Output the [x, y] coordinate of the center of the cell containing the given text.  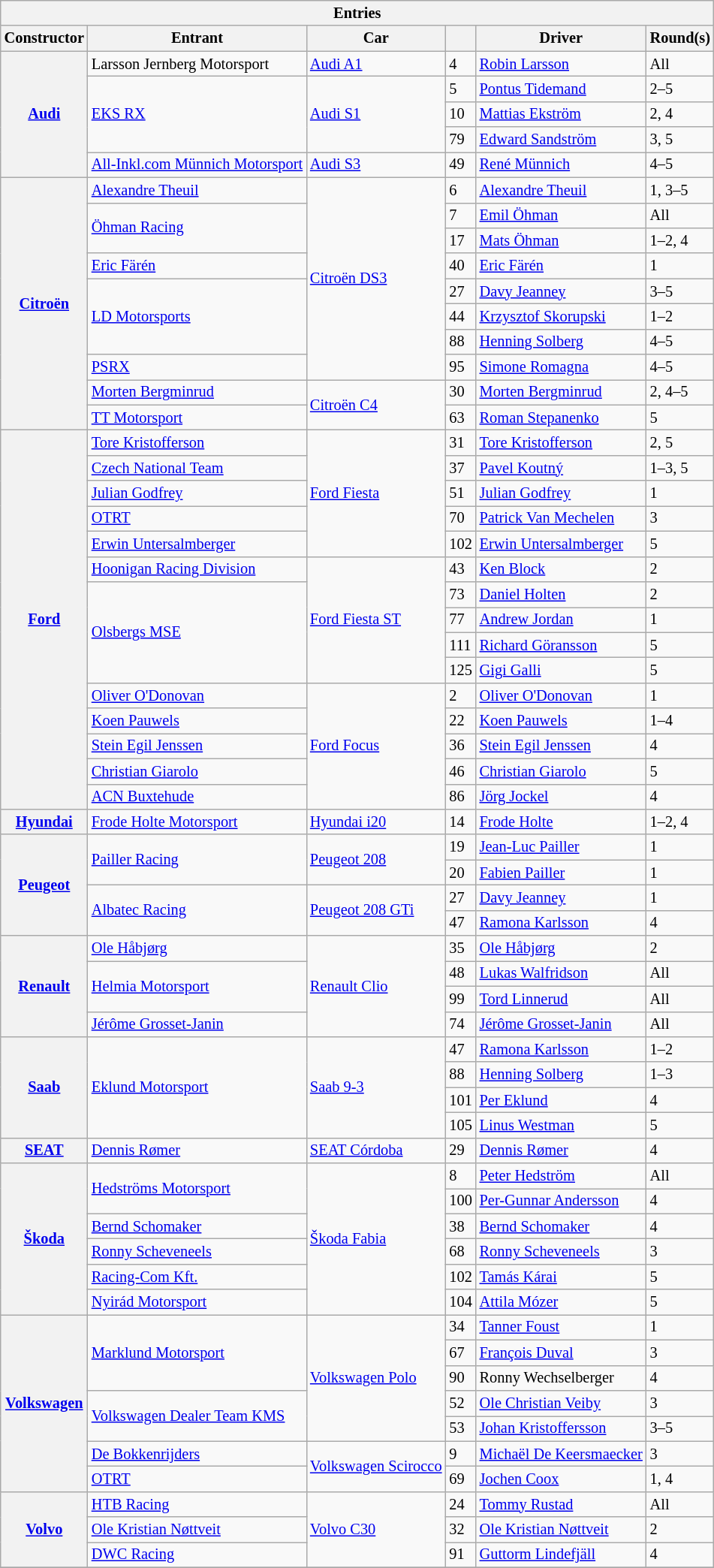
1–4 [680, 721]
SEAT Córdoba [375, 1150]
Audi S3 [375, 164]
7 [460, 216]
Attila Mózer [562, 1302]
6 [460, 190]
ACN Buxtehude [197, 797]
Renault [44, 987]
Ford Fiesta [375, 493]
Krzysztof Skorupski [562, 316]
Volvo C30 [375, 1529]
40 [460, 266]
86 [460, 797]
105 [460, 1125]
Ford Fiesta ST [375, 620]
70 [460, 518]
DWC Racing [197, 1554]
Škoda [44, 1239]
Pailler Racing [197, 859]
1, 4 [680, 1479]
46 [460, 771]
Tommy Rustad [562, 1504]
Per Eklund [562, 1100]
63 [460, 418]
10 [460, 114]
Racing-Com Kft. [197, 1277]
Linus Westman [562, 1125]
8 [460, 1176]
HTB Racing [197, 1504]
LD Motorsports [197, 317]
Michaël De Keersmaecker [562, 1454]
1–3, 5 [680, 468]
Daniel Holten [562, 594]
95 [460, 367]
125 [460, 670]
90 [460, 1378]
Edward Sandström [562, 140]
Frode Holte Motorsport [197, 822]
Pontus Tidemand [562, 89]
Larsson Jernberg Motorsport [197, 64]
68 [460, 1252]
Jörg Jockel [562, 797]
14 [460, 822]
29 [460, 1150]
Guttorm Lindefjäll [562, 1554]
Volkswagen Polo [375, 1377]
Olsbergs MSE [197, 632]
52 [460, 1403]
36 [460, 746]
Entrant [197, 38]
De Bokkenrijders [197, 1454]
49 [460, 164]
Round(s) [680, 38]
Roman Stepanenko [562, 418]
Czech National Team [197, 468]
TT Motorsport [197, 418]
Car [375, 38]
51 [460, 493]
Hedströms Motorsport [197, 1188]
38 [460, 1226]
77 [460, 620]
All-Inkl.com Münnich Motorsport [197, 164]
Entries [357, 13]
Volkswagen Dealer Team KMS [197, 1415]
Peugeot [44, 885]
1–3 [680, 1075]
Gigi Galli [562, 670]
Peugeot 208 [375, 859]
Renault Clio [375, 987]
73 [460, 594]
3, 5 [680, 140]
2–5 [680, 89]
Marklund Motorsport [197, 1352]
9 [460, 1454]
101 [460, 1100]
Helmia Motorsport [197, 985]
1, 3–5 [680, 190]
Richard Göransson [562, 645]
Peugeot 208 GTi [375, 910]
Saab 9-3 [375, 1087]
Ken Block [562, 569]
37 [460, 468]
Hyundai [44, 822]
35 [460, 948]
Simone Romagna [562, 367]
Jochen Coox [562, 1479]
Tanner Foust [562, 1327]
Mats Öhman [562, 240]
91 [460, 1554]
Saab [44, 1087]
Mattias Ekström [562, 114]
2, 4–5 [680, 392]
43 [460, 569]
Öhman Racing [197, 228]
2, 4 [680, 114]
53 [460, 1428]
30 [460, 392]
Andrew Jordan [562, 620]
34 [460, 1327]
111 [460, 645]
19 [460, 847]
24 [460, 1504]
Citroën DS3 [375, 278]
Emil Öhman [562, 216]
Volkswagen Scirocco [375, 1466]
Audi S1 [375, 114]
Pavel Koutný [562, 468]
Fabien Pailler [562, 873]
20 [460, 873]
2, 5 [680, 442]
Citroën [44, 303]
17 [460, 240]
32 [460, 1530]
Patrick Van Mechelen [562, 518]
31 [460, 442]
22 [460, 721]
99 [460, 999]
Audi [44, 114]
Driver [562, 38]
48 [460, 973]
67 [460, 1352]
74 [460, 1024]
Nyirád Motorsport [197, 1302]
Hoonigan Racing Division [197, 569]
44 [460, 316]
Hyundai i20 [375, 822]
Eklund Motorsport [197, 1087]
Volvo [44, 1529]
EKS RX [197, 114]
Volkswagen [44, 1403]
Ford Focus [375, 746]
Jean-Luc Pailler [562, 847]
Lukas Walfridson [562, 973]
SEAT [44, 1150]
Peter Hedström [562, 1176]
Frode Holte [562, 822]
Constructor [44, 38]
PSRX [197, 367]
104 [460, 1302]
Ole Christian Veiby [562, 1403]
100 [460, 1201]
Ford [44, 619]
Ronny Wechselberger [562, 1378]
Albatec Racing [197, 910]
Audi A1 [375, 64]
René Münnich [562, 164]
Škoda Fabia [375, 1239]
Tord Linnerud [562, 999]
Per-Gunnar Andersson [562, 1201]
79 [460, 140]
Citroën C4 [375, 404]
Tamás Kárai [562, 1277]
Johan Kristoffersson [562, 1428]
François Duval [562, 1352]
69 [460, 1479]
Robin Larsson [562, 64]
